Output the (X, Y) coordinate of the center of the cell containing the given text.  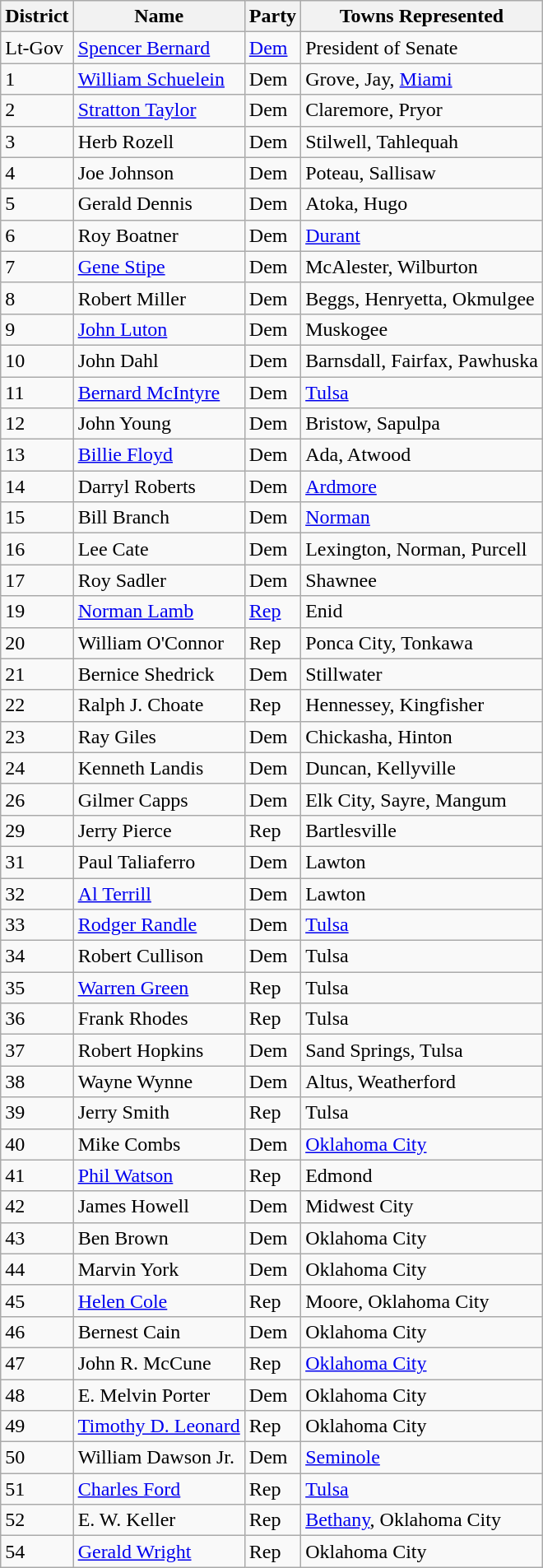
Ardmore (422, 486)
Stillwater (422, 674)
42 (37, 1207)
Midwest City (422, 1207)
Bernice Shedrick (159, 674)
46 (37, 1332)
Rodger Randle (159, 925)
Towns Represented (422, 16)
10 (37, 361)
Norman Lamb (159, 612)
26 (37, 799)
3 (37, 142)
District (37, 16)
Grove, Jay, Miami (422, 79)
Enid (422, 612)
38 (37, 1082)
Lee Cate (159, 549)
49 (37, 1426)
Sand Springs, Tulsa (422, 1050)
21 (37, 674)
William Dawson Jr. (159, 1458)
Atoka, Hugo (422, 204)
8 (37, 298)
Warren Green (159, 988)
4 (37, 173)
John Young (159, 424)
Bartlesville (422, 831)
Bernest Cain (159, 1332)
1 (37, 79)
John R. McCune (159, 1363)
Ray Giles (159, 737)
Party (272, 16)
Hennessey, Kingfisher (422, 705)
34 (37, 956)
Roy Boatner (159, 235)
14 (37, 486)
William Schuelein (159, 79)
Duncan, Kellyville (422, 768)
16 (37, 549)
John Dahl (159, 361)
33 (37, 925)
52 (37, 1520)
Marvin York (159, 1269)
Shawnee (422, 580)
Herb Rozell (159, 142)
44 (37, 1269)
37 (37, 1050)
Helen Cole (159, 1300)
22 (37, 705)
Norman (422, 518)
Claremore, Pryor (422, 110)
Lexington, Norman, Purcell (422, 549)
Phil Watson (159, 1175)
Seminole (422, 1458)
Beggs, Henryetta, Okmulgee (422, 298)
Ben Brown (159, 1238)
E. Melvin Porter (159, 1395)
13 (37, 455)
31 (37, 862)
Durant (422, 235)
54 (37, 1552)
Lt-Gov (37, 48)
Name (159, 16)
12 (37, 424)
Stilwell, Tahlequah (422, 142)
Billie Floyd (159, 455)
11 (37, 393)
Kenneth Landis (159, 768)
Mike Combs (159, 1144)
20 (37, 643)
40 (37, 1144)
Wayne Wynne (159, 1082)
47 (37, 1363)
Roy Sadler (159, 580)
41 (37, 1175)
5 (37, 204)
William O'Connor (159, 643)
23 (37, 737)
Gerald Wright (159, 1552)
Darryl Roberts (159, 486)
Spencer Bernard (159, 48)
Moore, Oklahoma City (422, 1300)
Joe Johnson (159, 173)
15 (37, 518)
President of Senate (422, 48)
John Luton (159, 329)
51 (37, 1489)
7 (37, 267)
45 (37, 1300)
32 (37, 893)
6 (37, 235)
43 (37, 1238)
Elk City, Sayre, Mangum (422, 799)
29 (37, 831)
Gerald Dennis (159, 204)
19 (37, 612)
Al Terrill (159, 893)
17 (37, 580)
Barnsdall, Fairfax, Pawhuska (422, 361)
E. W. Keller (159, 1520)
Poteau, Sallisaw (422, 173)
24 (37, 768)
Ada, Atwood (422, 455)
Bethany, Oklahoma City (422, 1520)
Ralph J. Choate (159, 705)
Charles Ford (159, 1489)
Timothy D. Leonard (159, 1426)
Jerry Pierce (159, 831)
James Howell (159, 1207)
48 (37, 1395)
Robert Cullison (159, 956)
Stratton Taylor (159, 110)
Gilmer Capps (159, 799)
50 (37, 1458)
Jerry Smith (159, 1113)
McAlester, Wilburton (422, 267)
Paul Taliaferro (159, 862)
Bernard McIntyre (159, 393)
35 (37, 988)
Muskogee (422, 329)
Bristow, Sapulpa (422, 424)
Frank Rhodes (159, 1019)
2 (37, 110)
Gene Stipe (159, 267)
39 (37, 1113)
Ponca City, Tonkawa (422, 643)
Edmond (422, 1175)
Chickasha, Hinton (422, 737)
36 (37, 1019)
Bill Branch (159, 518)
Robert Miller (159, 298)
Altus, Weatherford (422, 1082)
Robert Hopkins (159, 1050)
9 (37, 329)
